Determine the [X, Y] coordinate at the center of the cell enclosing the given text.  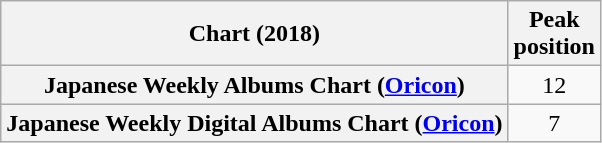
Chart (2018) [254, 34]
7 [554, 123]
Peak position [554, 34]
Japanese Weekly Digital Albums Chart (Oricon) [254, 123]
12 [554, 85]
Japanese Weekly Albums Chart (Oricon) [254, 85]
